Output the [X, Y] coordinate of the center of the cell containing the given text.  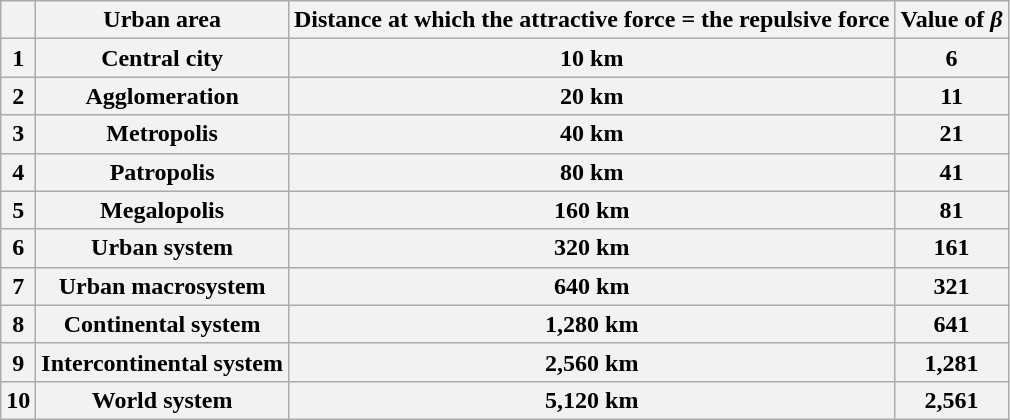
21 [952, 134]
Agglomeration [162, 96]
11 [952, 96]
1,281 [952, 362]
20 km [592, 96]
320 km [592, 248]
321 [952, 286]
5,120 km [592, 400]
80 km [592, 172]
Central city [162, 58]
Patropolis [162, 172]
Distance at which the attractive force = the repulsive force [592, 20]
5 [18, 210]
World system [162, 400]
3 [18, 134]
4 [18, 172]
Urban system [162, 248]
Urban macrosystem [162, 286]
Value of β [952, 20]
2 [18, 96]
640 km [592, 286]
7 [18, 286]
10 [18, 400]
160 km [592, 210]
1 [18, 58]
40 km [592, 134]
2,560 km [592, 362]
81 [952, 210]
Intercontinental system [162, 362]
Metropolis [162, 134]
10 km [592, 58]
Urban area [162, 20]
1,280 km [592, 324]
9 [18, 362]
Continental system [162, 324]
641 [952, 324]
8 [18, 324]
Megalopolis [162, 210]
161 [952, 248]
41 [952, 172]
2,561 [952, 400]
